Extract the (x, y) coordinate from the center of the cell holding the provided text.  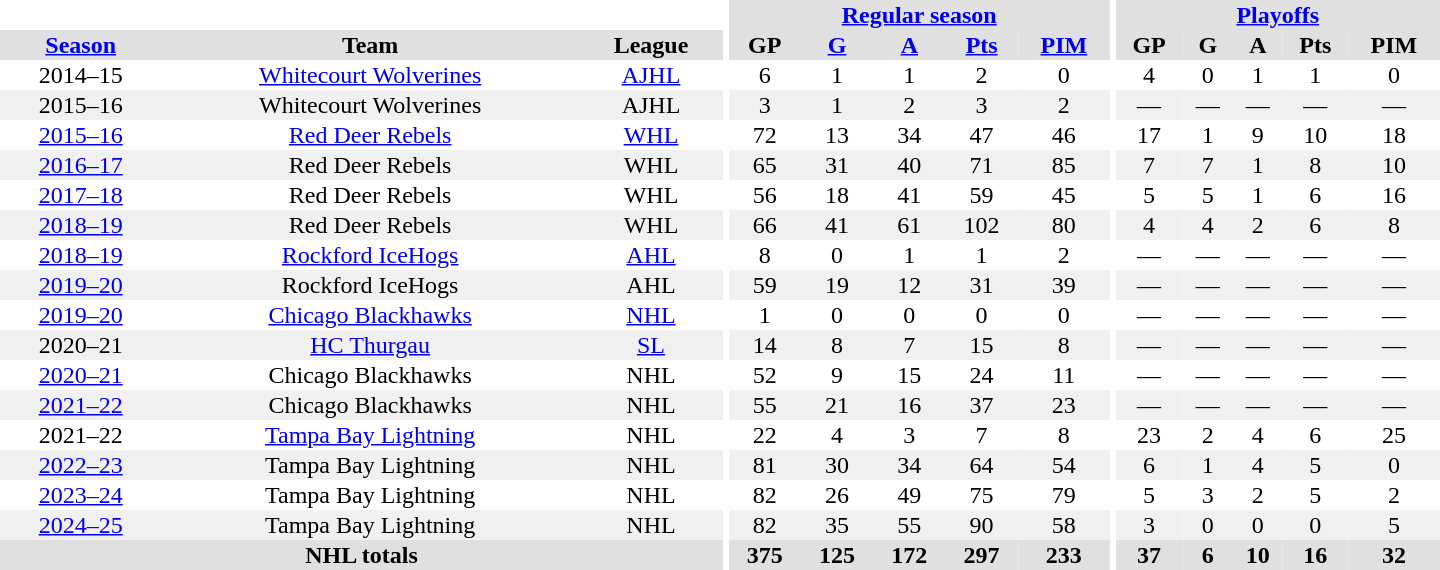
49 (909, 495)
40 (909, 165)
17 (1148, 135)
172 (909, 555)
85 (1064, 165)
2017–18 (80, 195)
72 (765, 135)
HC Thurgau (370, 345)
79 (1064, 495)
2023–24 (80, 495)
35 (837, 525)
61 (909, 225)
71 (981, 165)
21 (837, 405)
39 (1064, 285)
11 (1064, 375)
52 (765, 375)
65 (765, 165)
Playoffs (1278, 15)
90 (981, 525)
League (651, 45)
297 (981, 555)
2022–23 (80, 465)
2024–25 (80, 525)
81 (765, 465)
58 (1064, 525)
54 (1064, 465)
SL (651, 345)
12 (909, 285)
64 (981, 465)
Regular season (920, 15)
75 (981, 495)
19 (837, 285)
13 (837, 135)
2016–17 (80, 165)
Season (80, 45)
233 (1064, 555)
Team (370, 45)
30 (837, 465)
32 (1394, 555)
2014–15 (80, 75)
375 (765, 555)
80 (1064, 225)
14 (765, 345)
26 (837, 495)
66 (765, 225)
NHL totals (362, 555)
125 (837, 555)
46 (1064, 135)
47 (981, 135)
102 (981, 225)
25 (1394, 435)
22 (765, 435)
24 (981, 375)
56 (765, 195)
45 (1064, 195)
